Detect which cell encompasses the target text, then output its (x, y) center coordinate. 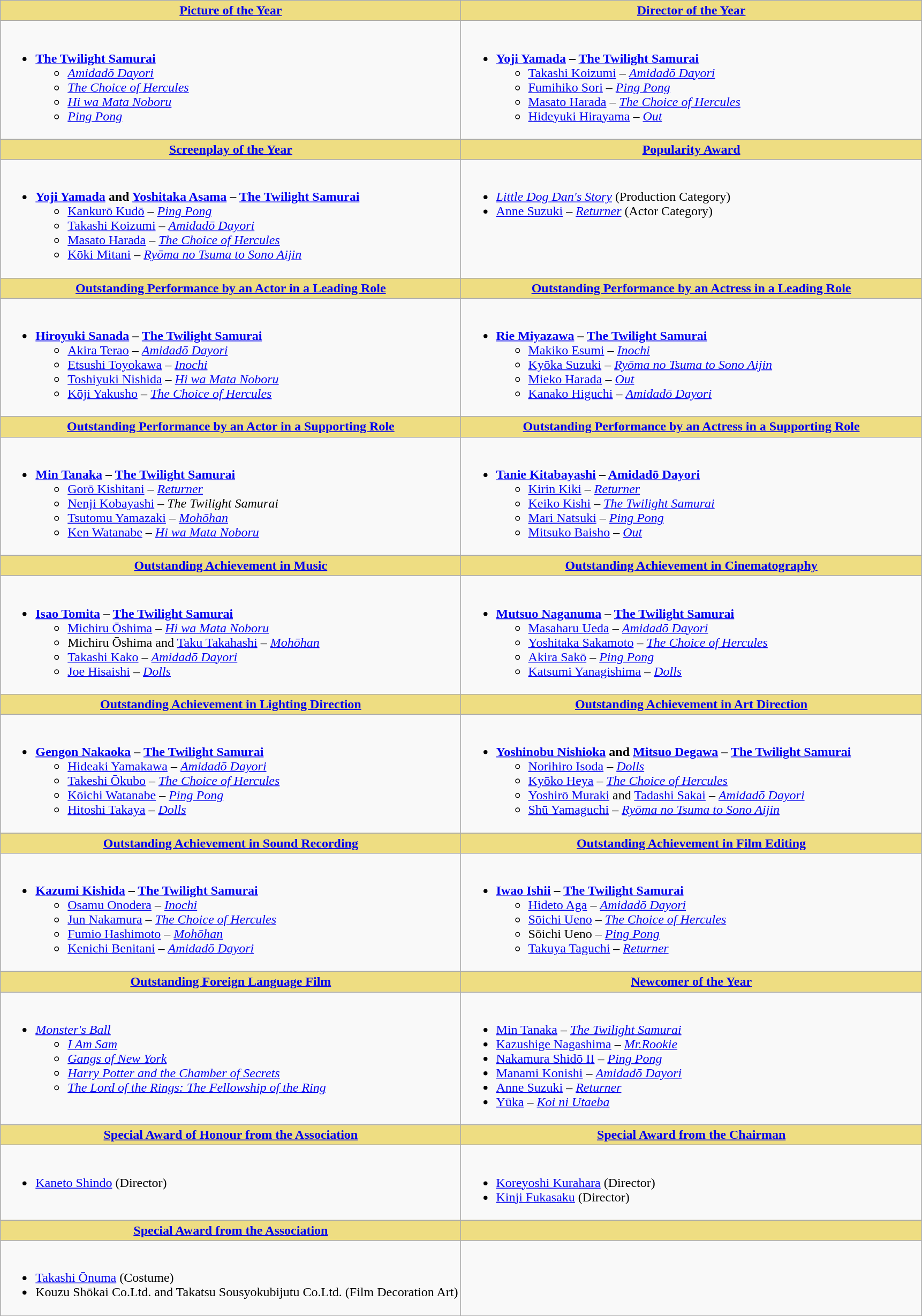
Outstanding Achievement in Music (231, 565)
Outstanding Performance by an Actor in a Supporting Role (231, 427)
Monster's BallI Am SamGangs of New YorkHarry Potter and the Chamber of SecretsThe Lord of the Rings: The Fellowship of the Ring (231, 1058)
Takashi Ōnuma (Costume)Kouzu Shōkai Co.Ltd. and Takatsu Sousyokubijutu Co.Ltd. (Film Decoration Art) (231, 1278)
Outstanding Achievement in Lighting Direction (231, 704)
Kaneto Shindo (Director) (231, 1183)
Special Award from the Association (231, 1230)
Outstanding Foreign Language Film (231, 982)
Tanie Kitabayashi – Amidadō DayoriKirin Kiki – ReturnerKeiko Kishi – The Twilight SamuraiMari Natsuki – Ping PongMitsuko Baisho – Out (691, 496)
Outstanding Achievement in Art Direction (691, 704)
Picture of the Year (231, 11)
Outstanding Achievement in Cinematography (691, 565)
Screenplay of the Year (231, 149)
Newcomer of the Year (691, 982)
Popularity Award (691, 149)
Little Dog Dan's Story (Production Category)Anne Suzuki – Returner (Actor Category) (691, 218)
Special Award of Honour from the Association (231, 1135)
Outstanding Achievement in Sound Recording (231, 843)
Outstanding Performance by an Actress in a Supporting Role (691, 427)
Outstanding Performance by an Actor in a Leading Role (231, 288)
Iwao Ishii – The Twilight SamuraiHideto Aga – Amidadō DayoriSōichi Ueno – The Choice of HerculesSōichi Ueno – Ping PongTakuya Taguchi – Returner (691, 912)
Outstanding Achievement in Film Editing (691, 843)
Koreyoshi Kurahara (Director)Kinji Fukasaku (Director) (691, 1183)
Special Award from the Chairman (691, 1135)
Director of the Year (691, 11)
Rie Miyazawa – The Twilight SamuraiMakiko Esumi – InochiKyōka Suzuki – Ryōma no Tsuma to Sono AijinMieko Harada – OutKanako Higuchi – Amidadō Dayori (691, 358)
Outstanding Performance by an Actress in a Leading Role (691, 288)
The Twilight SamuraiAmidadō DayoriThe Choice of HerculesHi wa Mata NoboruPing Pong (231, 80)
